Search for the cell housing the specified text and yield its (x, y) center coordinate. 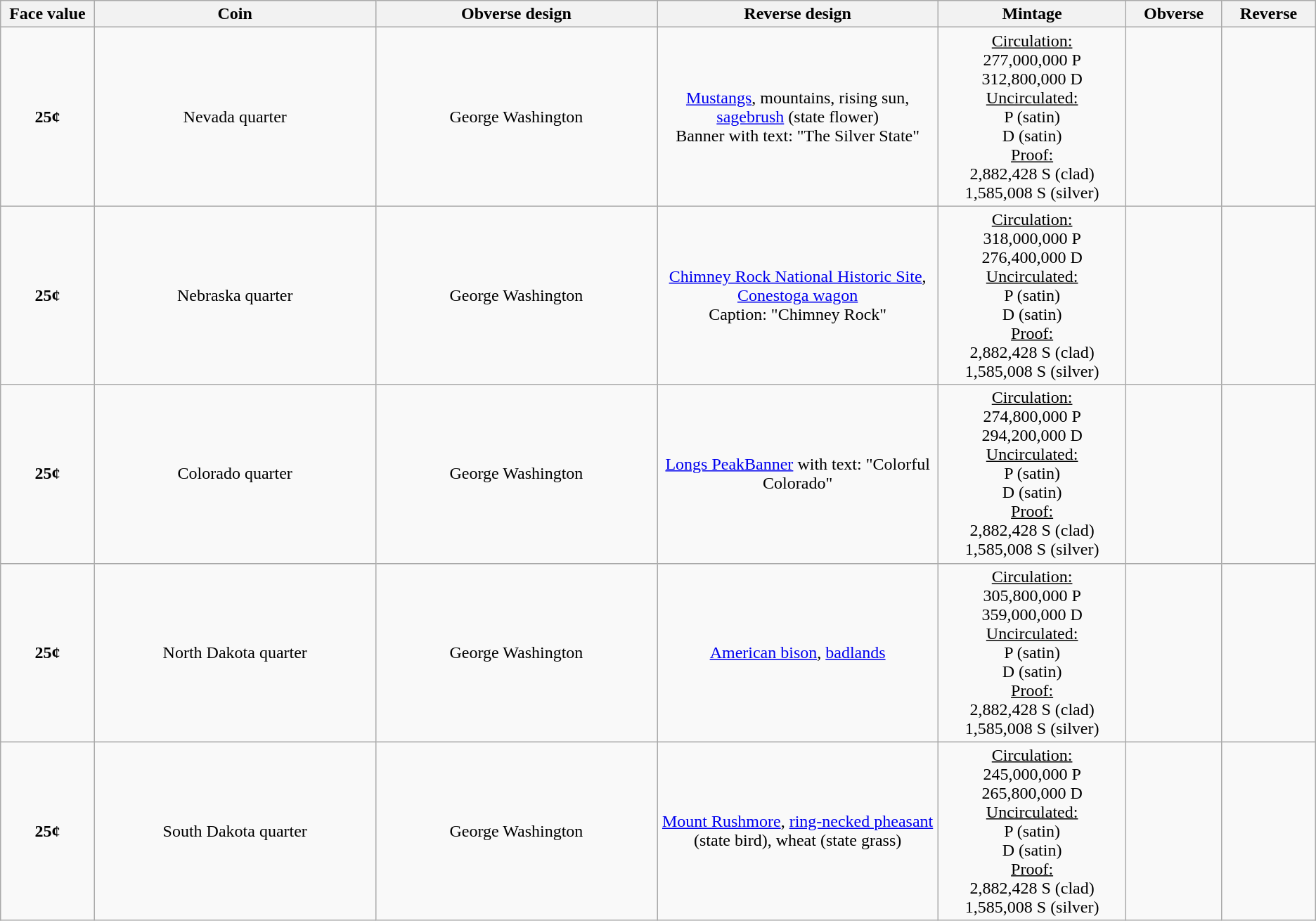
Circulation:245,000,000 P265,800,000 DUncirculated: P (satin) D (satin)Proof:2,882,428 S (clad)1,585,008 S (silver) (1032, 831)
Circulation:305,800,000 P359,000,000 DUncirculated: P (satin) D (satin)Proof:2,882,428 S (clad)1,585,008 S (silver) (1032, 652)
Nevada quarter (235, 117)
Mintage (1032, 14)
Reverse design (798, 14)
Circulation:277,000,000 P312,800,000 DUncirculated: P (satin) D (satin)Proof:2,882,428 S (clad)1,585,008 S (silver) (1032, 117)
Nebraska quarter (235, 295)
Mount Rushmore, ring-necked pheasant (state bird), wheat (state grass) (798, 831)
Circulation:318,000,000 P276,400,000 DUncirculated: P (satin) D (satin)Proof:2,882,428 S (clad)1,585,008 S (silver) (1032, 295)
American bison, badlands (798, 652)
Longs PeakBanner with text: "Colorful Colorado" (798, 474)
Mustangs, mountains, rising sun, sagebrush (state flower)Banner with text: "The Silver State" (798, 117)
South Dakota quarter (235, 831)
Chimney Rock National Historic Site, Conestoga wagonCaption: "Chimney Rock" (798, 295)
Obverse design (516, 14)
Colorado quarter (235, 474)
Face value (48, 14)
Circulation:274,800,000 P294,200,000 DUncirculated: P (satin) D (satin)Proof:2,882,428 S (clad)1,585,008 S (silver) (1032, 474)
North Dakota quarter (235, 652)
Obverse (1174, 14)
Coin (235, 14)
Reverse (1269, 14)
